Locate the cell with the specified text and output its (X, Y) center coordinate. 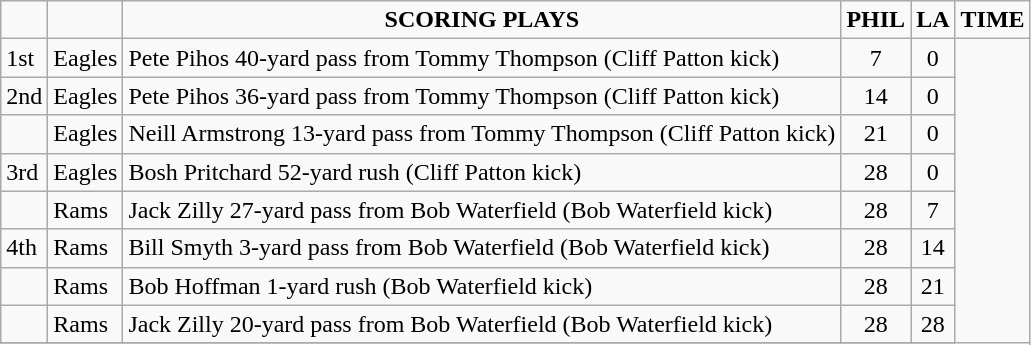
Jack Zilly 27-yard pass from Bob Waterfield (Bob Waterfield kick) (482, 210)
Jack Zilly 20-yard pass from Bob Waterfield (Bob Waterfield kick) (482, 324)
Bill Smyth 3-yard pass from Bob Waterfield (Bob Waterfield kick) (482, 248)
LA (933, 20)
Pete Pihos 36-yard pass from Tommy Thompson (Cliff Patton kick) (482, 96)
Pete Pihos 40-yard pass from Tommy Thompson (Cliff Patton kick) (482, 58)
4th (24, 248)
1st (24, 58)
Bosh Pritchard 52-yard rush (Cliff Patton kick) (482, 172)
TIME (992, 20)
3rd (24, 172)
SCORING PLAYS (482, 20)
Bob Hoffman 1-yard rush (Bob Waterfield kick) (482, 286)
Neill Armstrong 13-yard pass from Tommy Thompson (Cliff Patton kick) (482, 134)
2nd (24, 96)
PHIL (876, 20)
